Return [x, y] of the center of cell containing provided text 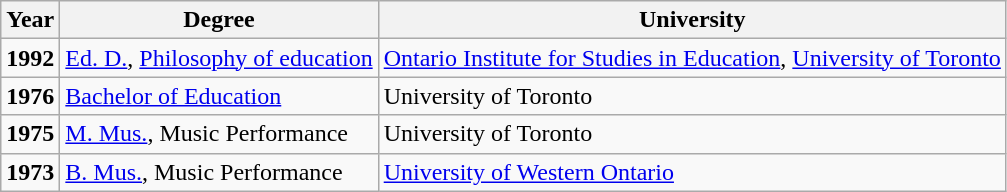
1975 [30, 134]
Year [30, 20]
Degree [219, 20]
Ontario Institute for Studies in Education, University of Toronto [692, 58]
B. Mus., Music Performance [219, 172]
M. Mus., Music Performance [219, 134]
1976 [30, 96]
University of Western Ontario [692, 172]
1973 [30, 172]
Bachelor of Education [219, 96]
Ed. D., Philosophy of education [219, 58]
University [692, 20]
1992 [30, 58]
